From the cell containing the given text, extract its center point as [X, Y] coordinate. 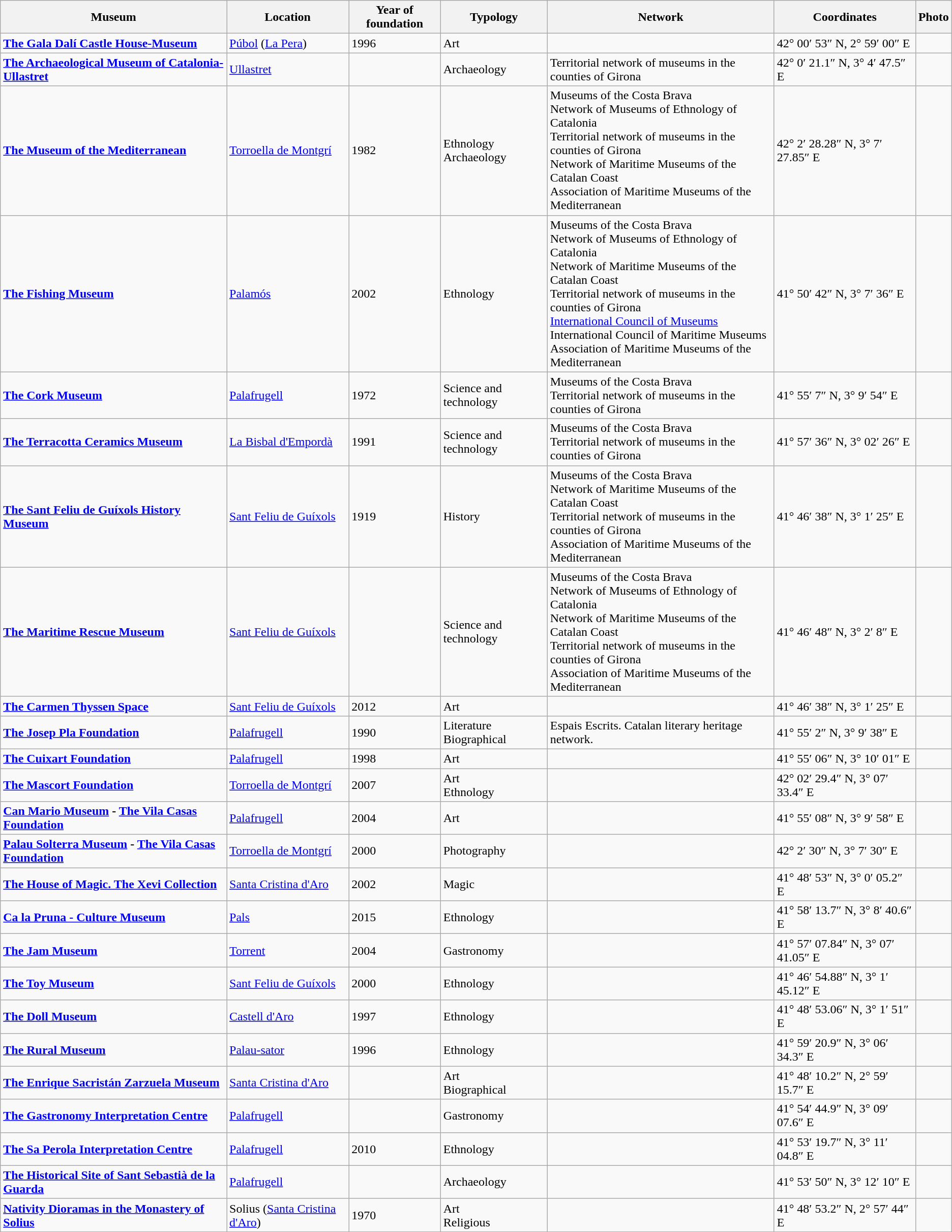
42° 2′ 28.28″ N, 3° 7′ 27.85″ E [845, 151]
1982 [395, 151]
2010 [395, 1149]
Palamós [288, 294]
Ullastret [288, 69]
Museum [114, 17]
The Museum of the Mediterranean [114, 151]
The Cork Museum [114, 395]
41° 59′ 20.9″ N, 3° 06′ 34.3″ E [845, 1050]
LiteratureBiographical [494, 732]
Castell d'Aro [288, 1016]
42° 02′ 29.4″ N, 3° 07′ 33.4″ E [845, 784]
Nativity Dioramas in the Monastery of Solius [114, 1215]
The Sa Perola Interpretation Centre [114, 1149]
The Historical Site of Sant Sebastià de la Guarda [114, 1182]
1990 [395, 732]
1997 [395, 1016]
Network [661, 17]
1970 [395, 1215]
Torrent [288, 950]
41° 46′ 48″ N, 3° 2′ 8″ E [845, 632]
41° 57′ 07.84″ N, 3° 07′ 41.05″ E [845, 950]
The Doll Museum [114, 1016]
41° 55′ 7″ N, 3° 9′ 54″ E [845, 395]
History [494, 516]
1991 [395, 442]
The House of Magic. The Xevi Collection [114, 884]
The Fishing Museum [114, 294]
41° 48′ 53.2″ N, 2° 57′ 44″ E [845, 1215]
Espais Escrits. Catalan literary heritage network. [661, 732]
La Bisbal d'Empordà [288, 442]
The Gala Dalí Castle House-Museum [114, 43]
The Maritime Rescue Museum [114, 632]
The Cuixart Foundation [114, 758]
Magic [494, 884]
41° 55′ 08″ N, 3° 9′ 58″ E [845, 818]
41° 50′ 42″ N, 3° 7′ 36″ E [845, 294]
42° 2′ 30″ N, 3° 7′ 30″ E [845, 852]
2012 [395, 706]
2015 [395, 918]
The Terracotta Ceramics Museum [114, 442]
The Josep Pla Foundation [114, 732]
2007 [395, 784]
Location [288, 17]
The Toy Museum [114, 984]
ArtReligious [494, 1215]
41° 57′ 36″ N, 3° 02′ 26″ E [845, 442]
Palau Solterra Museum - The Vila Casas Foundation [114, 852]
Púbol (La Pera) [288, 43]
Year of foundation [395, 17]
1919 [395, 516]
ArtBiographical [494, 1082]
Typology [494, 17]
Can Mario Museum - The Vila Casas Foundation [114, 818]
1998 [395, 758]
The Mascort Foundation [114, 784]
Territorial network of museums in the counties of Girona [661, 69]
The Gastronomy Interpretation Centre [114, 1116]
41° 54′ 44.9″ N, 3° 09′ 07.6″ E [845, 1116]
41° 53′ 19.7″ N, 3° 11′ 04.8″ E [845, 1149]
The Jam Museum [114, 950]
42° 0′ 21.1″ N, 3° 4′ 47.5″ E [845, 69]
41° 53′ 50″ N, 3° 12′ 10″ E [845, 1182]
ArtEthnology [494, 784]
The Rural Museum [114, 1050]
The Carmen Thyssen Space [114, 706]
41° 55′ 06″ N, 3° 10′ 01″ E [845, 758]
41° 46′ 54.88″ N, 3° 1′ 45.12″ E [845, 984]
Ca la Pruna - Culture Museum [114, 918]
The Enrique Sacristán Zarzuela Museum [114, 1082]
The Archaeological Museum of Catalonia-Ullastret [114, 69]
Pals [288, 918]
42° 00′ 53″ N, 2° 59′ 00″ E [845, 43]
Coordinates [845, 17]
41° 48′ 53.06″ N, 3° 1′ 51″ E [845, 1016]
Photo [934, 17]
Solius (Santa Cristina d'Aro) [288, 1215]
41° 48′ 10.2″ N, 2° 59′ 15.7″ E [845, 1082]
EthnologyArchaeology [494, 151]
41° 55′ 2″ N, 3° 9′ 38″ E [845, 732]
The Sant Feliu de Guíxols History Museum [114, 516]
41° 58′ 13.7″ N, 3° 8′ 40.6″ E [845, 918]
Photography [494, 852]
Palau-sator [288, 1050]
1972 [395, 395]
41° 48′ 53″ N, 3° 0′ 05.2″ E [845, 884]
